For the text-containing cell, return its midpoint in [x, y] coordinate format. 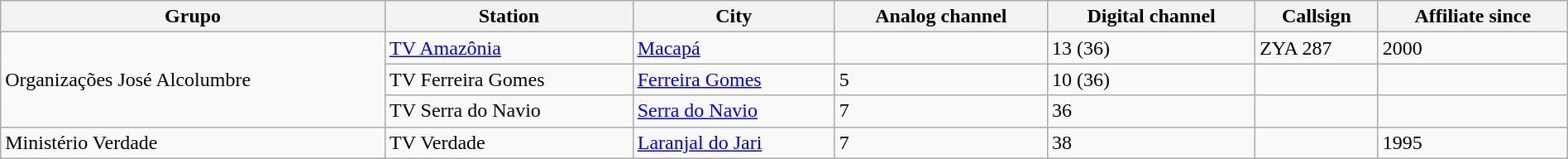
ZYA 287 [1317, 48]
Grupo [194, 17]
Affiliate since [1472, 17]
TV Amazônia [509, 48]
5 [941, 79]
Callsign [1317, 17]
2000 [1472, 48]
Digital channel [1151, 17]
36 [1151, 111]
Macapá [734, 48]
38 [1151, 142]
TV Serra do Navio [509, 111]
Station [509, 17]
Organizações José Alcolumbre [194, 79]
TV Ferreira Gomes [509, 79]
13 (36) [1151, 48]
Analog channel [941, 17]
1995 [1472, 142]
Serra do Navio [734, 111]
10 (36) [1151, 79]
Ministério Verdade [194, 142]
Laranjal do Jari [734, 142]
TV Verdade [509, 142]
Ferreira Gomes [734, 79]
City [734, 17]
